Provide the [X, Y] coordinate of the cell's center where the given text is located.  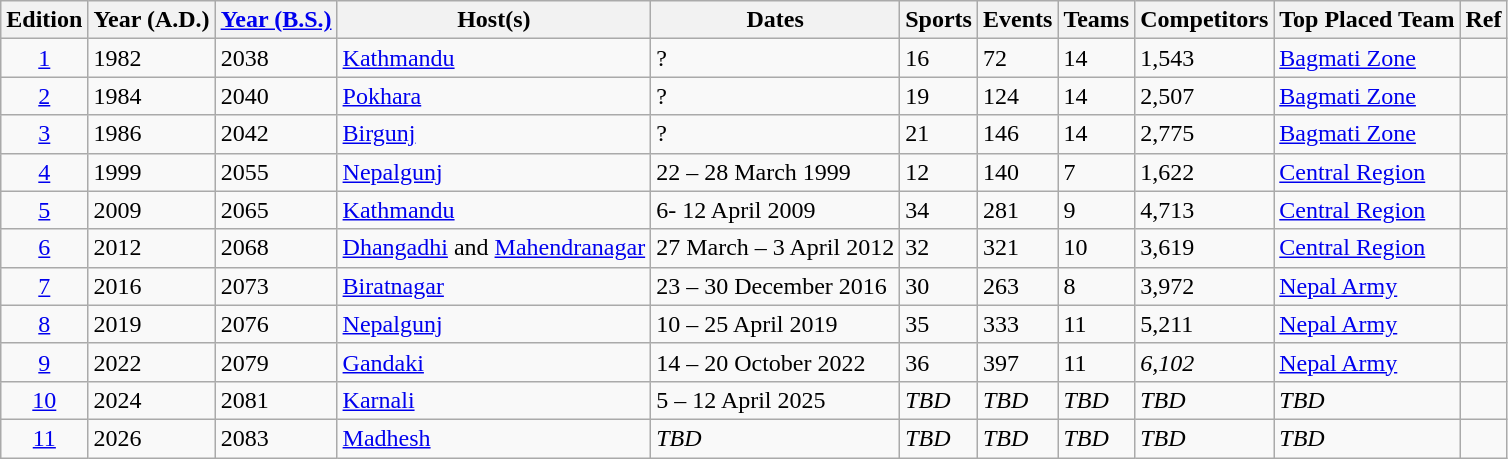
2068 [276, 248]
34 [939, 210]
3,972 [1204, 286]
Madhesh [494, 438]
140 [1017, 172]
124 [1017, 96]
Dhangadhi and Mahendranagar [494, 248]
Teams [1096, 20]
333 [1017, 324]
12 [939, 172]
27 March – 3 April 2012 [776, 248]
321 [1017, 248]
2083 [276, 438]
1982 [152, 58]
5 [44, 210]
2042 [276, 134]
2016 [152, 286]
19 [939, 96]
Ref [1484, 20]
Dates [776, 20]
4 [44, 172]
Birgunj [494, 134]
Year (B.S.) [276, 20]
1999 [152, 172]
30 [939, 286]
Competitors [1204, 20]
2,775 [1204, 134]
2081 [276, 400]
16 [939, 58]
4,713 [1204, 210]
146 [1017, 134]
36 [939, 362]
3,619 [1204, 248]
263 [1017, 286]
Karnali [494, 400]
1984 [152, 96]
2009 [152, 210]
Edition [44, 20]
5,211 [1204, 324]
2055 [276, 172]
21 [939, 134]
Sports [939, 20]
2022 [152, 362]
Pokhara [494, 96]
5 – 12 April 2025 [776, 400]
2024 [152, 400]
2026 [152, 438]
1986 [152, 134]
6- 12 April 2009 [776, 210]
Top Placed Team [1367, 20]
2065 [276, 210]
2073 [276, 286]
281 [1017, 210]
2 [44, 96]
Host(s) [494, 20]
2038 [276, 58]
72 [1017, 58]
Gandaki [494, 362]
2,507 [1204, 96]
Biratnagar [494, 286]
10 – 25 April 2019 [776, 324]
14 – 20 October 2022 [776, 362]
2019 [152, 324]
1,543 [1204, 58]
1 [44, 58]
23 – 30 December 2016 [776, 286]
1,622 [1204, 172]
Events [1017, 20]
6 [44, 248]
397 [1017, 362]
6,102 [1204, 362]
2040 [276, 96]
32 [939, 248]
2079 [276, 362]
3 [44, 134]
2012 [152, 248]
35 [939, 324]
Year (A.D.) [152, 20]
2076 [276, 324]
22 – 28 March 1999 [776, 172]
